Return (x, y) of the center of cell containing provided text 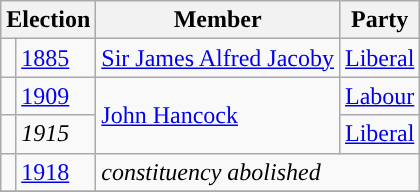
Labour (379, 96)
Member (218, 20)
1918 (56, 172)
1885 (56, 58)
constituency abolished (258, 172)
Election (48, 20)
1915 (56, 134)
1909 (56, 96)
Party (379, 20)
John Hancock (218, 115)
Sir James Alfred Jacoby (218, 58)
